Scan for the cell matching the given text and deliver its [X, Y] coordinate at center. 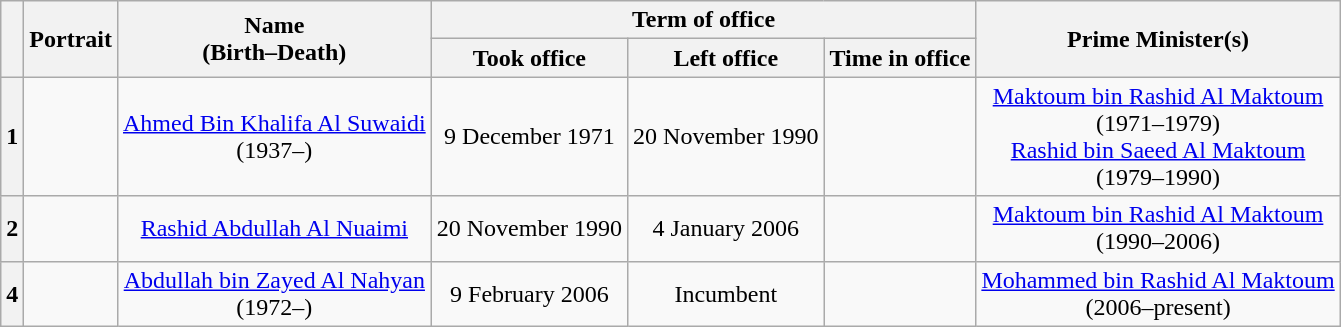
Left office [726, 58]
2 [12, 228]
Mohammed bin Rashid Al Maktoum(2006–present) [1158, 294]
Term of office [704, 20]
4 January 2006 [726, 228]
4 [12, 294]
Maktoum bin Rashid Al Maktoum(1990–2006) [1158, 228]
Maktoum bin Rashid Al Maktoum(1971–1979)Rashid bin Saeed Al Maktoum(1979–1990) [1158, 136]
Prime Minister(s) [1158, 39]
Portrait [71, 39]
Incumbent [726, 294]
Time in office [900, 58]
Name(Birth–Death) [274, 39]
9 February 2006 [529, 294]
Abdullah bin Zayed Al Nahyan (1972–) [274, 294]
Ahmed Bin Khalifa Al Suwaidi (1937–) [274, 136]
1 [12, 136]
Rashid Abdullah Al Nuaimi [274, 228]
Took office [529, 58]
9 December 1971 [529, 136]
